Detect which cell encompasses the target text, then output its (x, y) center coordinate. 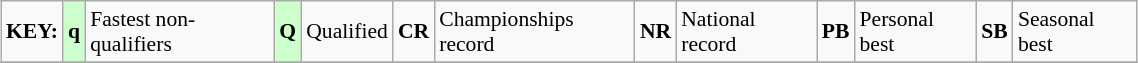
Seasonal best (1075, 32)
Fastest non-qualifiers (180, 32)
Personal best (916, 32)
Qualified (347, 32)
National record (746, 32)
Q (288, 32)
SB (994, 32)
q (74, 32)
KEY: (32, 32)
Championships record (534, 32)
NR (656, 32)
CR (414, 32)
PB (836, 32)
